Extract the (x, y) coordinate from the center of the cell holding the provided text.  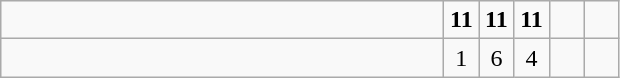
6 (496, 58)
4 (532, 58)
1 (462, 58)
